Capture the cell that displays the provided text and extract its (x, y) central coordinate. 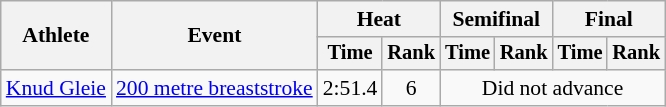
Knud Gleie (56, 88)
Final (609, 19)
Athlete (56, 36)
2:51.4 (350, 88)
6 (411, 88)
Event (214, 36)
Heat (379, 19)
200 metre breaststroke (214, 88)
Semifinal (496, 19)
Did not advance (552, 88)
